Scan for the cell matching the given text and deliver its [x, y] coordinate at center. 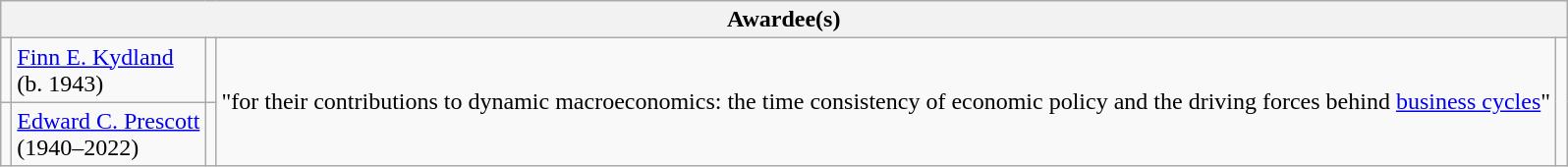
"for their contributions to dynamic macroeconomics: the time consistency of economic policy and the driving forces behind business cycles" [886, 102]
Finn E. Kydland(b. 1943) [108, 71]
Awardee(s) [784, 20]
Edward C. Prescott(1940–2022) [108, 134]
